Detect which cell encompasses the target text, then output its [x, y] center coordinate. 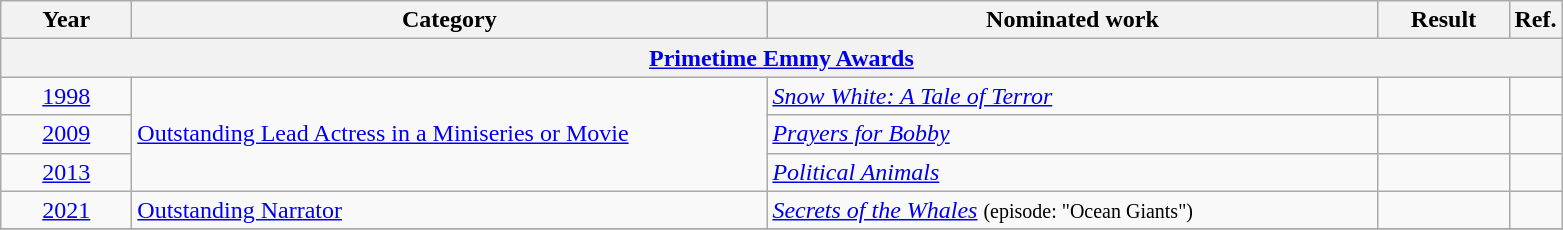
Ref. [1536, 20]
2021 [66, 210]
Secrets of the Whales (episode: "Ocean Giants") [1072, 210]
2009 [66, 134]
Snow White: A Tale of Terror [1072, 96]
Primetime Emmy Awards [782, 58]
Outstanding Narrator [450, 210]
Category [450, 20]
Political Animals [1072, 172]
Outstanding Lead Actress in a Miniseries or Movie [450, 134]
Prayers for Bobby [1072, 134]
Nominated work [1072, 20]
Result [1444, 20]
1998 [66, 96]
Year [66, 20]
2013 [66, 172]
